Capture the cell that displays the provided text and extract its [x, y] central coordinate. 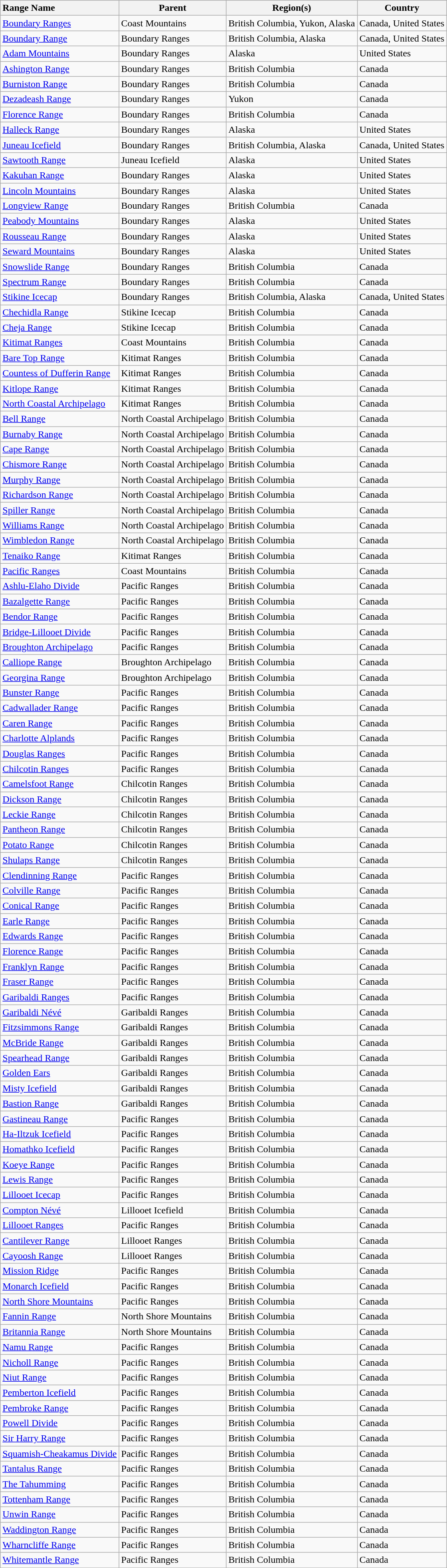
Kakuhan Range [60, 175]
Adam Mountains [60, 54]
Boundary Range [60, 38]
Seward Mountains [60, 251]
Pembroke Range [60, 1408]
Compton Névé [60, 1210]
Camelsfoot Range [60, 784]
Charlotte Alplands [60, 738]
Sir Harry Range [60, 1438]
Cantilever Range [60, 1241]
Pemberton Icefield [60, 1392]
Cayoosh Range [60, 1256]
Richardson Range [60, 495]
Parent [173, 8]
Ha-Iltzuk Icefield [60, 1134]
Region(s) [292, 8]
Conical Range [60, 906]
Cheja Range [60, 327]
Gastineau Range [60, 1119]
Unwin Range [60, 1514]
Yukon [292, 99]
Misty Icefield [60, 1088]
Fannin Range [60, 1317]
Tottenham Range [60, 1499]
Britannia Range [60, 1332]
Lillooet Icefield [173, 1210]
Mission Ridge [60, 1271]
Kitlope Range [60, 388]
Tantalus Range [60, 1469]
Snowslide Range [60, 267]
Franklyn Range [60, 967]
Bendor Range [60, 616]
Edwards Range [60, 936]
Leckie Range [60, 814]
Golden Ears [60, 1073]
Earle Range [60, 921]
Ashlu-Elaho Divide [60, 586]
Powell Divide [60, 1423]
Longview Range [60, 206]
Sawtooth Range [60, 160]
Spearhead Range [60, 1058]
Wharncliffe Range [60, 1545]
Clendinning Range [60, 875]
Bare Top Range [60, 358]
Douglas Ranges [60, 754]
Halleck Range [60, 130]
Range Name [60, 8]
Murphy Range [60, 480]
Niut Range [60, 1377]
Whitemantle Range [60, 1560]
Garibaldi Névé [60, 1012]
Bastion Range [60, 1103]
Lincoln Mountains [60, 191]
Koeye Range [60, 1165]
Shulaps Range [60, 860]
Cape Range [60, 449]
McBride Range [60, 1043]
Caren Range [60, 723]
Wimbledon Range [60, 541]
Georgina Range [60, 678]
Potato Range [60, 845]
Spectrum Range [60, 282]
Lewis Range [60, 1180]
Peabody Mountains [60, 221]
Nicholl Range [60, 1362]
Burnaby Range [60, 434]
Country [402, 8]
Ashington Range [60, 69]
Calliope Range [60, 662]
The Tahumming [60, 1484]
Tenaiko Range [60, 556]
Burniston Range [60, 84]
Homathko Icefield [60, 1149]
Rousseau Range [60, 236]
Cadwallader Range [60, 708]
Dickson Range [60, 799]
Namu Range [60, 1347]
Monarch Icefield [60, 1286]
Bazalgette Range [60, 601]
Fraser Range [60, 982]
Squamish-Cheakamus Divide [60, 1454]
Bell Range [60, 419]
Chismore Range [60, 465]
Spiller Range [60, 510]
Waddington Range [60, 1530]
Bunster Range [60, 693]
Lillooet Icecap [60, 1195]
Chechidla Range [60, 312]
Pantheon Range [60, 830]
Countess of Dufferin Range [60, 373]
Fitzsimmons Range [60, 1027]
British Columbia, Yukon, Alaska [292, 23]
Bridge-Lillooet Divide [60, 632]
Williams Range [60, 525]
Dezadeash Range [60, 99]
Colville Range [60, 890]
